Output the (x, y) coordinate of the center of the cell containing the given text.  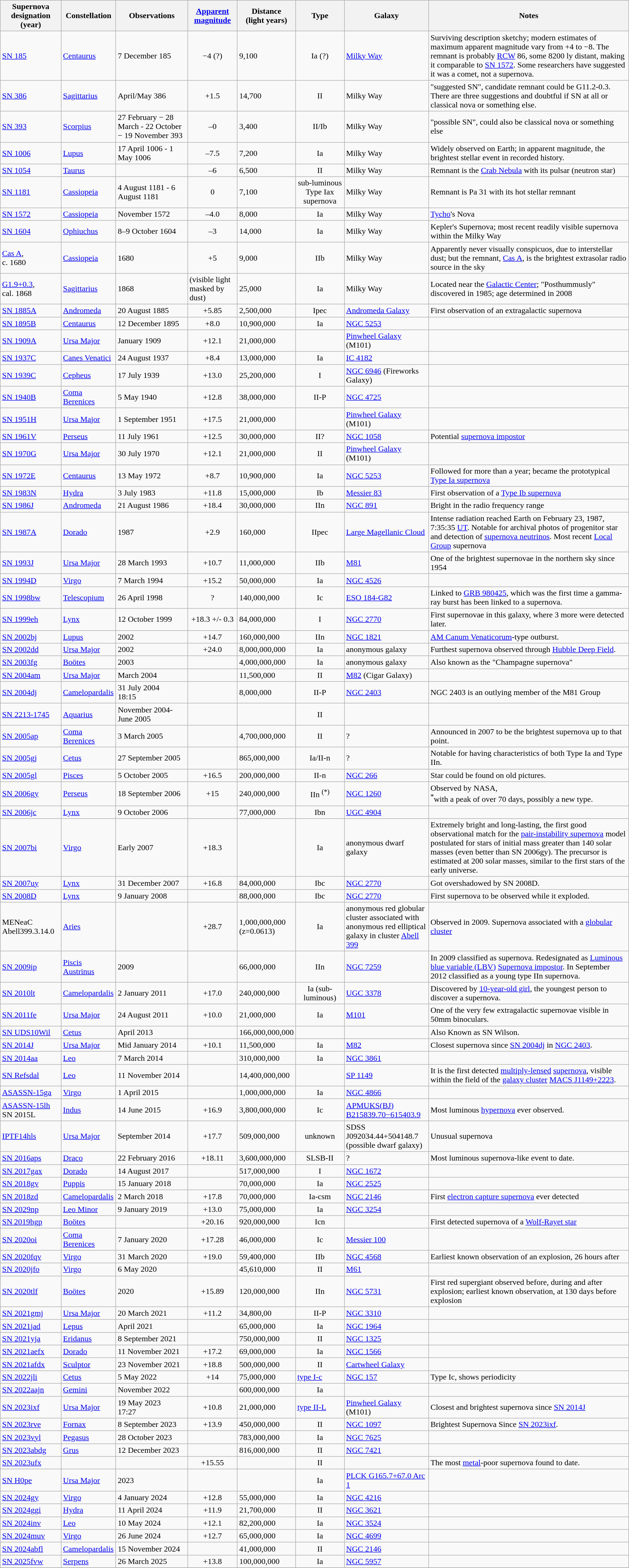
6 May 2020 (152, 1269)
ASASSN-15lh SN 2015L (31, 1110)
SN 1993J (31, 563)
NGC 5731 (386, 1291)
SN 2213-1745 (31, 714)
31 December 2007 (152, 883)
Mid January 2014 (152, 1045)
+18.4 (212, 506)
SN 2024muv (31, 1536)
8,000 (266, 214)
SN 1999eh (31, 619)
31 July 200418:15 (152, 693)
8,000,000,000 (266, 650)
Most luminous hypernova ever observed. (529, 1110)
NGC 4568 (386, 1257)
April 2013 (152, 1032)
SN 2002bj (31, 637)
Observed in 2009. Supernova associated with a globular cluster (529, 927)
+18.11 (212, 1158)
8 September 2023 (152, 1425)
NGC 1097 (386, 1425)
SN 2021aefx (31, 1351)
SP 1149 (386, 1075)
+8.4 (212, 358)
7,100 (266, 192)
4 August 1181 - 6 August 1181 (152, 192)
Unusual supernova (529, 1136)
18 September 2006 (152, 794)
17 July 1939 (152, 376)
45,610,000 (266, 1269)
SLSB-II (320, 1158)
816,000,000 (266, 1450)
SN 2020tlf (31, 1291)
(visible light masked by dust) (212, 289)
SN 2016aps (31, 1158)
One of the brightest supernovae in the northern sky since 1954 (529, 563)
SN 2019hgp (31, 1222)
IIn (*) (320, 794)
50,000,000 (266, 580)
SN 1961V (31, 436)
Remnant is Pa 31 with its hot stellar remnant (529, 192)
69,000,000 (266, 1351)
+13.8 (212, 1561)
+17.8 (212, 1196)
+20.16 (212, 1222)
SN 1951H (31, 419)
Star could be found on old pictures. (529, 775)
Ia (?) (320, 56)
2023 (152, 1480)
1868 (152, 289)
Puppis (89, 1184)
Potential supernova impostor (529, 436)
NGC 4725 (386, 397)
+15.2 (212, 580)
Scorpius (89, 127)
Bright in the radio frequency range (529, 506)
+10.7 (212, 563)
3,400 (266, 127)
anonymous dwarf galaxy (386, 848)
+10.8 (212, 1407)
UGC 3378 (386, 993)
100,000,000 (266, 1561)
Andromeda Galaxy (386, 310)
+13.9 (212, 1425)
25,000 (266, 289)
+10.1 (212, 1045)
SN 2018gv (31, 1184)
+18.8 (212, 1364)
One of the very few extragalactic supernovae visible in 50mm binoculars. (529, 1015)
15 November 2024 (152, 1549)
Sculptor (89, 1364)
G1.9+0.3, cal. 1868 (31, 289)
509,000,000 (266, 1136)
SN 2014J (31, 1045)
+5.85 (212, 310)
20 March 2021 (152, 1313)
SN 2029np (31, 1209)
22 February 2016 (152, 1158)
19 May 202317:27 (152, 1407)
SN 2005ap (31, 736)
Draco (89, 1158)
5 May 2022 (152, 1377)
Also Known as SN Wilson. (529, 1032)
+17.7 (212, 1136)
SN 1054 (31, 170)
26 April 1998 (152, 597)
21 August 1986 (152, 506)
SN 2021yja (31, 1339)
2 January 2011 (152, 993)
450,000,000 (266, 1425)
First observation of an extragalactic supernova (529, 310)
SN 1994D (31, 580)
+17.2 (212, 1351)
15 January 2018 (152, 1184)
NGC 7421 (386, 1450)
12 October 1999 (152, 619)
SN 2004am (31, 675)
SN 386 (31, 96)
SN 1972E (31, 476)
14,400,000,000 (266, 1075)
+14.7 (212, 637)
SN 1572 (31, 214)
6,500 (266, 170)
Ia (sub-luminous) (320, 993)
SN 2025fvw (31, 1561)
SN 1181 (31, 192)
IC 4182 (386, 358)
November 2022 (152, 1390)
NGC 3310 (386, 1313)
NGC 1260 (386, 794)
unknown (320, 1136)
3,600,000,000 (266, 1158)
+24.0 (212, 650)
SN 185 (31, 56)
NGC 3621 (386, 1510)
SN UDS10Wil (31, 1032)
8 September 2021 (152, 1339)
+1.5 (212, 96)
Notable for having characteristics of both Type Ia and Type IIn. (529, 758)
8–9 October 1604 (152, 231)
160,000,000 (266, 637)
SN H0pe (31, 1480)
NGC 4216 (386, 1497)
The most metal-poor supernova found to date. (529, 1463)
Grus (89, 1450)
–7.5 (212, 153)
First detected supernova of a Wolf-Rayet star (529, 1222)
NGC 5957 (386, 1561)
SN 2014aa (31, 1058)
Also known as the "Champagne supernova" (529, 662)
M61 (386, 1269)
+12.7 (212, 1536)
+16.5 (212, 775)
NGC 4526 (386, 580)
27 September 2005 (152, 758)
Tycho's Nova (529, 214)
2 March 2018 (152, 1196)
ASASSN-15ga (31, 1092)
+16.9 (212, 1110)
SN 1939C (31, 376)
ESO 184-G82 (386, 597)
SN 2006jc (31, 812)
10 May 2024 (152, 1523)
Discovered by 10-year-old girl, the youngest person to discover a supernova. (529, 993)
Serpens (89, 1561)
Eridanus (89, 1339)
SN 2009ip (31, 967)
"possible SN", could also be classical nova or something else (529, 127)
SN 1909A (31, 341)
SN 1983N (31, 493)
SN 2005gl (31, 775)
Ipec (320, 310)
Cartwheel Galaxy (386, 1364)
+17.28 (212, 1239)
Taurus (89, 170)
1,000,000,000(z=0.0613) (266, 927)
5 October 2005 (152, 775)
–3 (212, 231)
NGC 1566 (386, 1351)
Widely observed on Earth; in apparent magnitude, the brightest stellar event in recorded history. (529, 153)
NGC 6946 (Fireworks Galaxy) (386, 376)
7 December 185 (152, 56)
Apparently never visually conspicuos, due to interstellar dust; but the remnant, Cas A, is the brightest extrasolar radio source in the sky (529, 258)
11 July 1961 (152, 436)
NGC 3524 (386, 1523)
+10.0 (212, 1015)
140,000,000 (266, 597)
anonymous red globular cluster associated with anonymous red elliptical galaxy in cluster Abell 399 (386, 927)
14 August 2017 (152, 1171)
Type (320, 16)
SN 1895B (31, 323)
II-n (320, 775)
First observation of a Type Ib supernova (529, 493)
UGC 4904 (386, 812)
15,000,000 (266, 493)
Fornax (89, 1425)
Piscis Austrinus (89, 967)
NGC 2403 is an outlying member of the M81 Group (529, 693)
AM Canum Venaticorum-type outburst. (529, 637)
Early 2007 (152, 848)
NGC 1821 (386, 637)
Constellation (89, 16)
Kepler's Supernova; most recent readily visible supernova within the Milky Way (529, 231)
27 February − 28 March - 22 October − 19 November 393 (152, 127)
12 December 1895 (152, 323)
600,000,000 (266, 1390)
–4.0 (212, 214)
NGC 157 (386, 1377)
SN 1006 (31, 153)
783,000,000 (266, 1437)
Messier 83 (386, 493)
13,000,000 (266, 358)
SN 2024inv (31, 1523)
type II-L (320, 1407)
34,800,00 (266, 1313)
517,000,000 (266, 1171)
NGC 1058 (386, 436)
Distance(light years) (266, 16)
M101 (386, 1015)
+5 (212, 258)
Observations (152, 16)
3 March 2005 (152, 736)
11,000,000 (266, 563)
46,000,000 (266, 1239)
NGC 7625 (386, 1437)
SN 1998bw (31, 597)
+15.89 (212, 1291)
14 June 2015 (152, 1110)
21,700,000 (266, 1510)
Located near the Galactic Center; "Posthummusly" discovered in 1985; age determined in 2008 (529, 289)
3,800,000,000 (266, 1110)
SN 2023ixf (31, 1407)
5 May 1940 (152, 397)
Canes Venatici (89, 358)
SN 1604 (31, 231)
Linked to GRB 980425, which was the first time a gamma-ray burst has been linked to a supernova. (529, 597)
Ib (320, 493)
+2.9 (212, 532)
+15 (212, 794)
11 April 2024 (152, 1510)
SN 2004dj (31, 693)
November 2004-June 2005 (152, 714)
January 1909 (152, 341)
500,000,000 (266, 1364)
Gemini (89, 1390)
NGC 3861 (386, 1058)
+11.9 (212, 1510)
13 May 1972 (152, 476)
26 March 2025 (152, 1561)
SN 2020jfo (31, 1269)
26 June 2024 (152, 1536)
4,700,000,000 (266, 736)
Closest and brightest supernova since SN 2014J (529, 1407)
NGC 1672 (386, 1171)
28 March 1993 (152, 563)
Pisces (89, 775)
Telescopium (89, 597)
SN 2003fg (31, 662)
1 September 1951 (152, 419)
4,000,000,000 (266, 662)
31 March 2020 (152, 1257)
160,000 (266, 532)
NGC 266 (386, 775)
Pegasus (89, 1437)
SN 2007uy (31, 883)
Leo Minor (89, 1209)
120,000,000 (266, 1291)
9 January 2019 (152, 1209)
SN 2023vyl (31, 1437)
First supernova to be observed while it exploded. (529, 896)
SN 2008D (31, 896)
55,000,000 (266, 1497)
SN 1986J (31, 506)
66,000,000 (266, 967)
NGC 4866 (386, 1092)
SN 2020oi (31, 1239)
2003 (152, 662)
March 2004 (152, 675)
20 August 1885 (152, 310)
+8.7 (212, 476)
type I-c (320, 1377)
4 January 2024 (152, 1497)
SN 2005gj (31, 758)
NGC 3254 (386, 1209)
First supernovae in this galaxy, where 3 more were detected later. (529, 619)
Ia/II-n (320, 758)
Most luminous supernova-like event to date. (529, 1158)
NGC 1325 (386, 1339)
Furthest supernova observed through Hubble Deep Field. (529, 650)
SN 2024gy (31, 1497)
23 November 2021 (152, 1364)
310,000,000 (266, 1058)
Messier 100 (386, 1239)
SN Refsdal (31, 1075)
Lepus (89, 1326)
First red supergiant observed before, during and after explosion; earliest known observation, at 130 days before explosion (529, 1291)
200,000,000 (266, 775)
SN 2022aajn (31, 1390)
SN 2024ggi (31, 1510)
IIpec (320, 532)
−4 (?) (212, 56)
NGC 1964 (386, 1326)
SDSS J092034.44+504148.7 (possible dwarf galaxy) (386, 1136)
September 2014 (152, 1136)
November 1572 (152, 214)
11 November 2014 (152, 1075)
750,000,000 (266, 1339)
Followed for more than a year; became the prototypical Type Ia supernova (529, 476)
NGC 2525 (386, 1184)
7 March 1994 (152, 580)
9 October 2006 (152, 812)
SN 1885A (31, 310)
+11.2 (212, 1313)
SN 2006gy (31, 794)
7 January 2020 (152, 1239)
It is the first detected multiply-lensed supernova, visible within the field of the galaxy cluster MACS J1149+2223. (529, 1075)
Cas A,c. 1680 (31, 258)
–6 (212, 170)
1,000,000,000 (266, 1092)
SN 1940B (31, 397)
865,000,000 (266, 758)
M82 (386, 1045)
30 July 1970 (152, 453)
+16.8 (212, 883)
1680 (152, 258)
NGC 891 (386, 506)
9,000 (266, 258)
1987 (152, 532)
38,000,000 (266, 397)
17 April 1006 - 1 May 1006 (152, 153)
77,000,000 (266, 812)
SN 2023rve (31, 1425)
+15.55 (212, 1463)
8,000,000 (266, 693)
Announced in 2007 to be the brightest supernova up to that point. (529, 736)
SN 2007bi (31, 848)
SN 1937C (31, 358)
Closest supernova since SN 2004dj in NGC 2403. (529, 1045)
Galaxy (386, 16)
Brightest Supernova Since SN 2023ixf. (529, 1425)
II? (320, 436)
APMUKS(BJ) B215839.70−615403.9 (386, 1110)
Apparentmagnitude (212, 16)
Indus (89, 1110)
SN 393 (31, 127)
Supernova designation (year) (31, 16)
Notes (529, 16)
SN 2021gmj (31, 1313)
M82 (Cigar Galaxy) (386, 675)
"suggested SN", candidate remnant could be G11.2-0.3. There are three suggestions and doubtful if SN at all or classical nova or something else. (529, 96)
9 January 2008 (152, 896)
SN 2021afdx (31, 1364)
Remnant is the Crab Nebula with its pulsar (neutron star) (529, 170)
+18.3 +/- 0.3 (212, 619)
+28.7 (212, 927)
M81 (386, 563)
SN 2023ufx (31, 1463)
24 August 2011 (152, 1015)
SN 2024abfl (31, 1549)
–0 (212, 127)
Large Magellanic Cloud (386, 532)
Ibn (320, 812)
SN 2011fe (31, 1015)
April/May 386 (152, 96)
24 August 1937 (152, 358)
Observed by NASA, *with a peak of over 70 days, possibly a new type. (529, 794)
+17.5 (212, 419)
SN 2018zd (31, 1196)
2009 (152, 967)
Ia-csm (320, 1196)
Ophiuchus (89, 231)
SN 2017gax (31, 1171)
+12.5 (212, 436)
MENeaC Abell399.3.14.0 (31, 927)
PLCK G165.7+67.0 Arc 1 (386, 1480)
11 November 2021 (152, 1351)
SN 2020fqv (31, 1257)
SN 2021jad (31, 1326)
Got overshadowed by SN 2008D. (529, 883)
+18.3 (212, 848)
1 April 2015 (152, 1092)
Earliest known observation of an explosion, 26 hours after (529, 1257)
166,000,000,000 (266, 1032)
SN 2002dd (31, 650)
2,500,000 (266, 310)
+11.8 (212, 493)
IPTF14hls (31, 1136)
41,000,000 (266, 1549)
SN 2023abdg (31, 1450)
Aquarius (89, 714)
NGC 4699 (386, 1536)
12 December 2023 (152, 1450)
Cepheus (89, 376)
April 2021 (152, 1326)
59,400,000 (266, 1257)
NGC 7259 (386, 967)
+8.0 (212, 323)
+17.0 (212, 993)
28 October 2023 (152, 1437)
25,200,000 (266, 376)
920,000,000 (266, 1222)
sub-luminous Type Iax supernova (320, 192)
2020 (152, 1291)
0 (212, 192)
+19.0 (212, 1257)
SN 2022jli (31, 1377)
II/Ib (320, 127)
9,100 (266, 56)
NGC 2403 (386, 693)
7 March 2014 (152, 1058)
14,700 (266, 96)
SN 2010lt (31, 993)
+14 (212, 1377)
Type Ic, shows periodicity (529, 1377)
7,200 (266, 153)
14,000 (266, 231)
3 July 1983 (152, 493)
Aries (89, 927)
82,200,000 (266, 1523)
SN 1987A (31, 532)
First electron capture supernova ever detected (529, 1196)
Icn (320, 1222)
88,000,000 (266, 896)
SN 1970G (31, 453)
